Return the [X, Y] coordinate for the center point of the cell that contains the specified text.  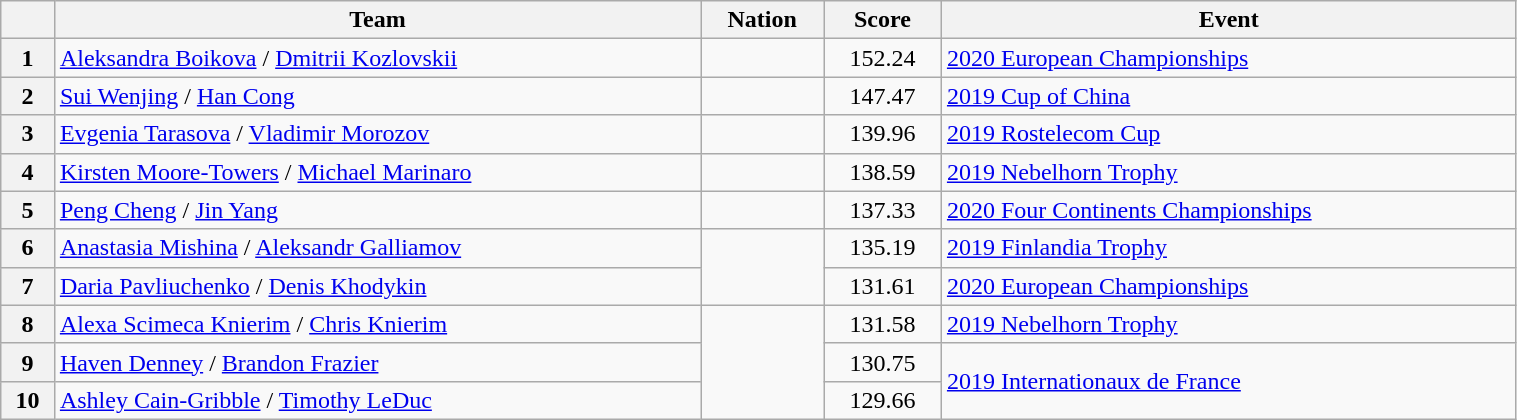
1 [28, 58]
2020 Four Continents Championships [1228, 210]
2019 Cup of China [1228, 96]
Score [883, 20]
3 [28, 134]
152.24 [883, 58]
131.61 [883, 286]
135.19 [883, 248]
Peng Cheng / Jin Yang [377, 210]
2019 Internationaux de France [1228, 381]
Event [1228, 20]
2019 Rostelecom Cup [1228, 134]
Sui Wenjing / Han Cong [377, 96]
2019 Finlandia Trophy [1228, 248]
Aleksandra Boikova / Dmitrii Kozlovskii [377, 58]
5 [28, 210]
2 [28, 96]
Ashley Cain-Gribble / Timothy LeDuc [377, 400]
Anastasia Mishina / Aleksandr Galliamov [377, 248]
Haven Denney / Brandon Frazier [377, 362]
Team [377, 20]
131.58 [883, 324]
138.59 [883, 172]
Nation [762, 20]
8 [28, 324]
Kirsten Moore-Towers / Michael Marinaro [377, 172]
129.66 [883, 400]
137.33 [883, 210]
9 [28, 362]
Evgenia Tarasova / Vladimir Morozov [377, 134]
147.47 [883, 96]
Alexa Scimeca Knierim / Chris Knierim [377, 324]
7 [28, 286]
6 [28, 248]
10 [28, 400]
Daria Pavliuchenko / Denis Khodykin [377, 286]
130.75 [883, 362]
4 [28, 172]
139.96 [883, 134]
